Scan for the cell matching the given text and deliver its [X, Y] coordinate at center. 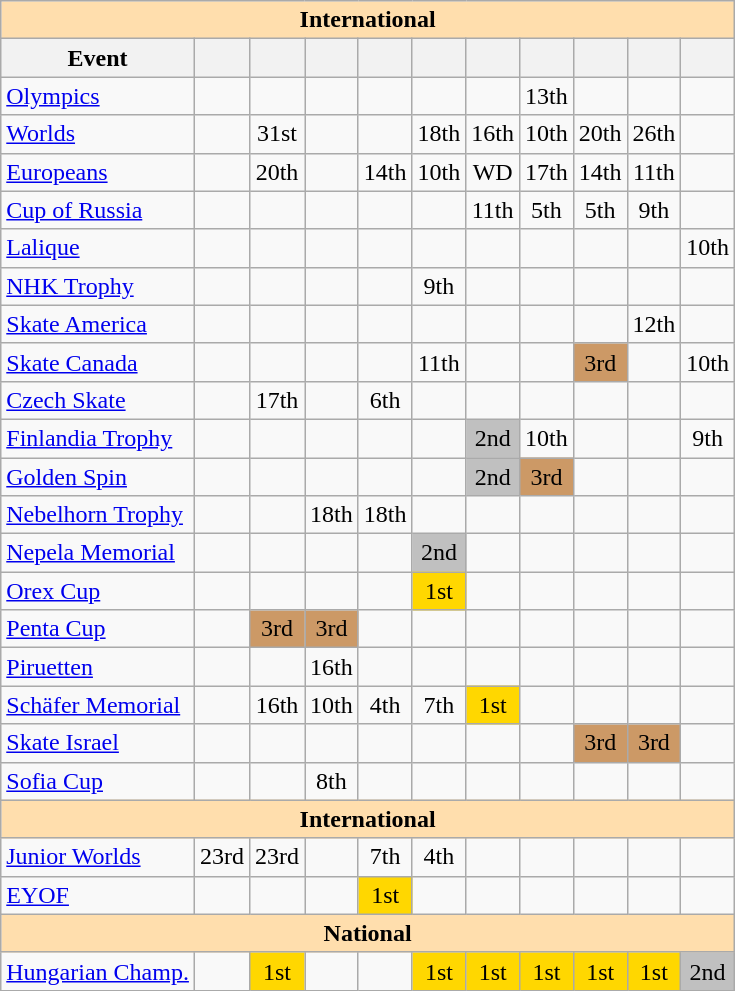
Event [98, 58]
Olympics [98, 96]
Skate America [98, 324]
31st [276, 134]
Lalique [98, 248]
Nebelhorn Trophy [98, 515]
Orex Cup [98, 591]
8th [332, 781]
6th [385, 400]
National [368, 933]
12th [654, 324]
Penta Cup [98, 629]
Skate Canada [98, 362]
Finlandia Trophy [98, 438]
WD [493, 172]
Worlds [98, 134]
Czech Skate [98, 400]
Nepela Memorial [98, 553]
Sofia Cup [98, 781]
26th [654, 134]
Junior Worlds [98, 857]
Schäfer Memorial [98, 705]
Piruetten [98, 667]
Europeans [98, 172]
Hungarian Champ. [98, 971]
13th [547, 96]
Golden Spin [98, 477]
EYOF [98, 895]
Skate Israel [98, 743]
NHK Trophy [98, 286]
Cup of Russia [98, 210]
